Locate the cell with the specified text and output its [X, Y] center coordinate. 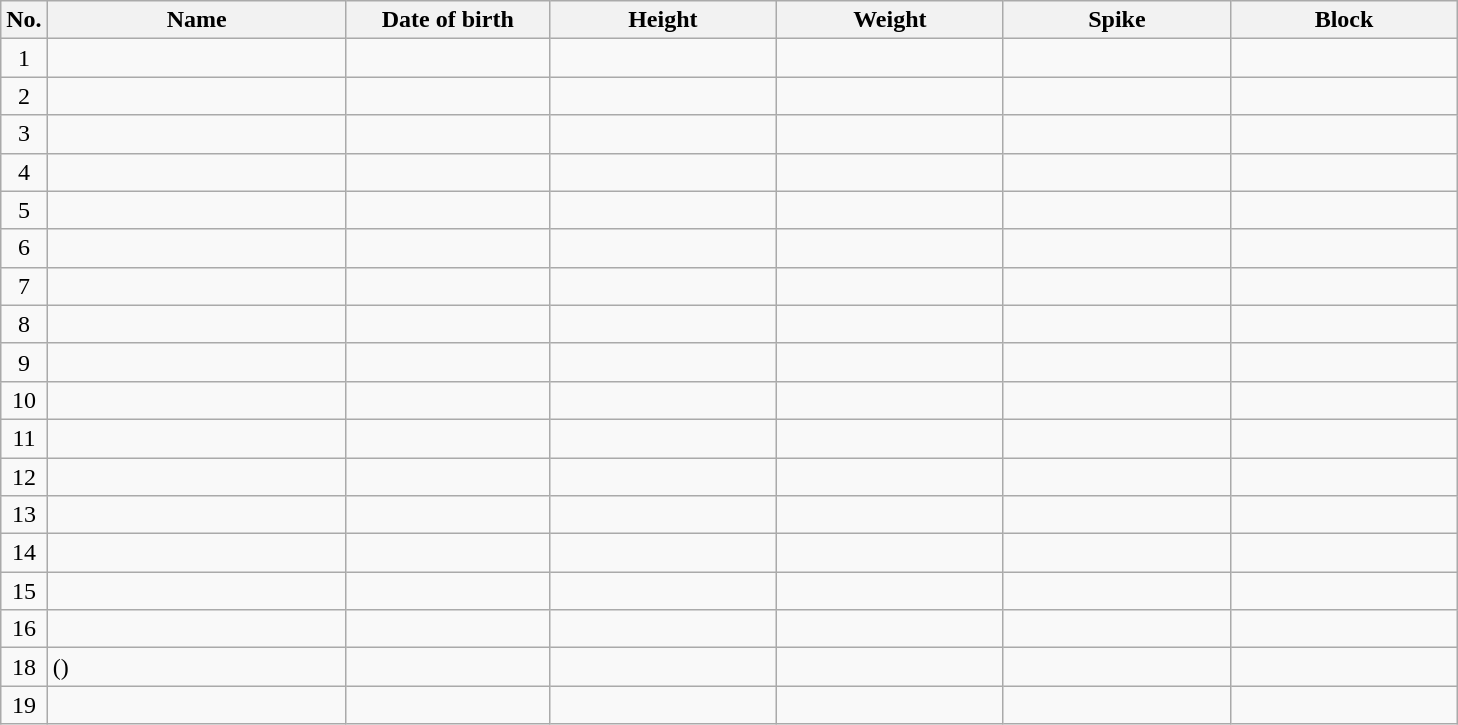
6 [24, 248]
14 [24, 553]
11 [24, 438]
No. [24, 20]
Block [1344, 20]
Date of birth [448, 20]
12 [24, 477]
9 [24, 362]
Name [196, 20]
1 [24, 58]
15 [24, 591]
() [196, 667]
Spike [1116, 20]
5 [24, 210]
Weight [890, 20]
4 [24, 172]
19 [24, 705]
13 [24, 515]
Height [662, 20]
3 [24, 134]
16 [24, 629]
10 [24, 400]
8 [24, 324]
2 [24, 96]
7 [24, 286]
18 [24, 667]
